Pinpoint the cell where the given text exists, returning its (X, Y) midpoint coordinate. 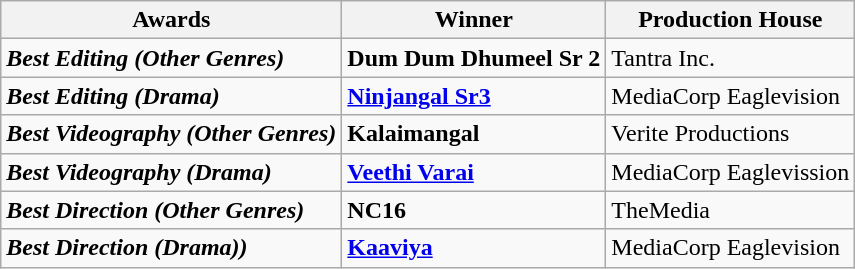
Ninjangal Sr3 (474, 96)
Veethi Varai (474, 172)
Production House (730, 20)
TheMedia (730, 210)
Best Videography (Drama) (172, 172)
Winner (474, 20)
Kaaviya (474, 248)
NC16 (474, 210)
Best Direction (Other Genres) (172, 210)
Kalaimangal (474, 134)
Dum Dum Dhumeel Sr 2 (474, 58)
Tantra Inc. (730, 58)
Verite Productions (730, 134)
Best Editing (Drama) (172, 96)
MediaCorp Eaglevission (730, 172)
Best Videography (Other Genres) (172, 134)
Awards (172, 20)
Best Direction (Drama)) (172, 248)
Best Editing (Other Genres) (172, 58)
